Search for the cell housing the specified text and yield its [x, y] center coordinate. 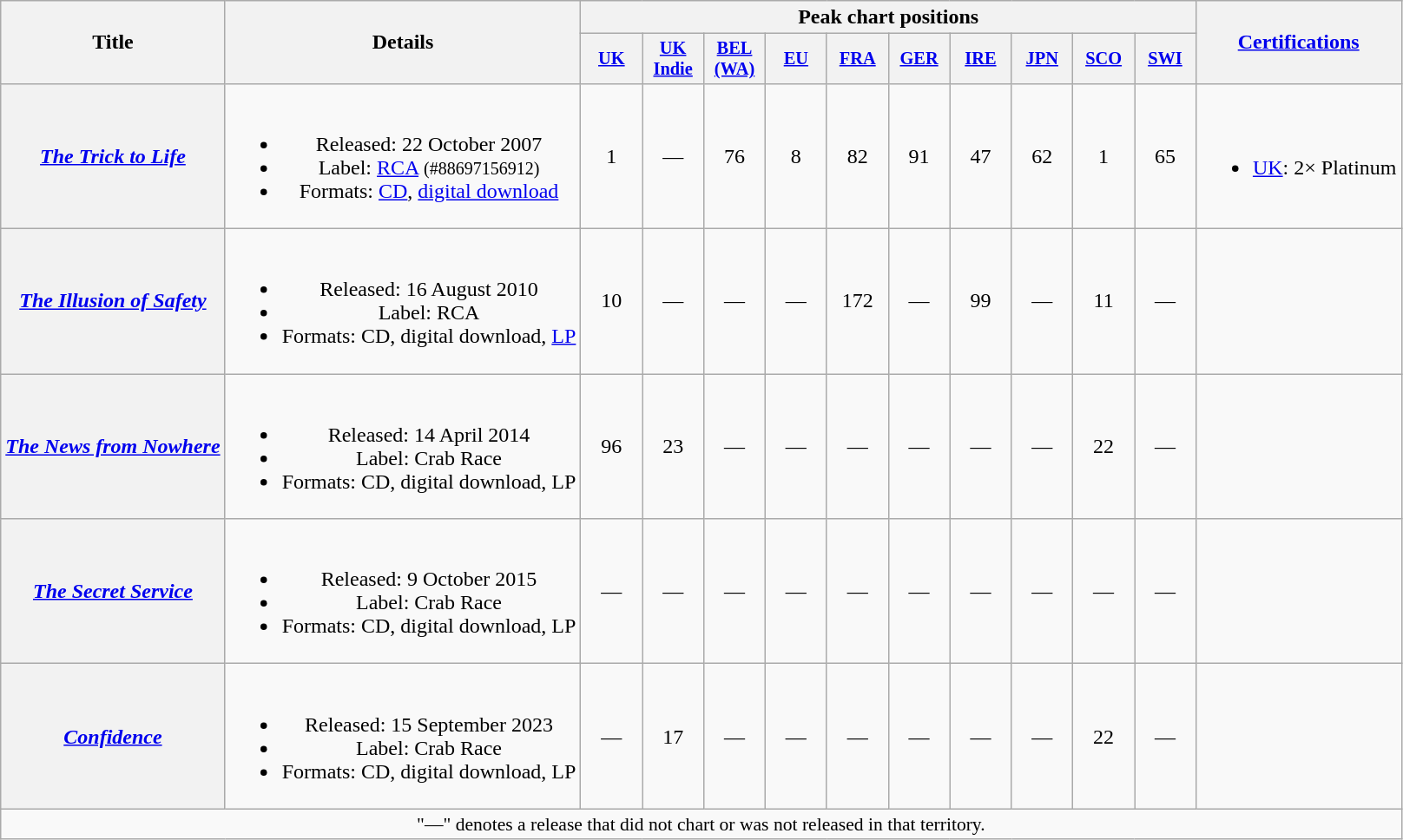
47 [981, 156]
EU [795, 59]
99 [981, 302]
82 [858, 156]
Released: 14 April 2014Label: Crab RaceFormats: CD, digital download, LP [403, 446]
Released: 15 September 2023Label: Crab RaceFormats: CD, digital download, LP [403, 736]
Released: 16 August 2010Label: RCAFormats: CD, digital download, LP [403, 302]
91 [919, 156]
SCO [1104, 59]
8 [795, 156]
Peak chart positions [889, 17]
JPN [1042, 59]
BEL(WA) [734, 59]
SWI [1165, 59]
UK [611, 59]
17 [674, 736]
11 [1104, 302]
UK: 2× Platinum [1299, 156]
Title [113, 43]
Released: 22 October 2007Label: RCA (#88697156912)Formats: CD, digital download [403, 156]
GER [919, 59]
62 [1042, 156]
IRE [981, 59]
172 [858, 302]
Details [403, 43]
The News from Nowhere [113, 446]
65 [1165, 156]
The Secret Service [113, 592]
FRA [858, 59]
The Trick to Life [113, 156]
Released: 9 October 2015Label: Crab RaceFormats: CD, digital download, LP [403, 592]
Certifications [1299, 43]
Confidence [113, 736]
"—" denotes a release that did not chart or was not released in that territory. [701, 824]
23 [674, 446]
76 [734, 156]
UKIndie [674, 59]
The Illusion of Safety [113, 302]
96 [611, 446]
10 [611, 302]
